Scan for the cell matching the given text and deliver its [X, Y] coordinate at center. 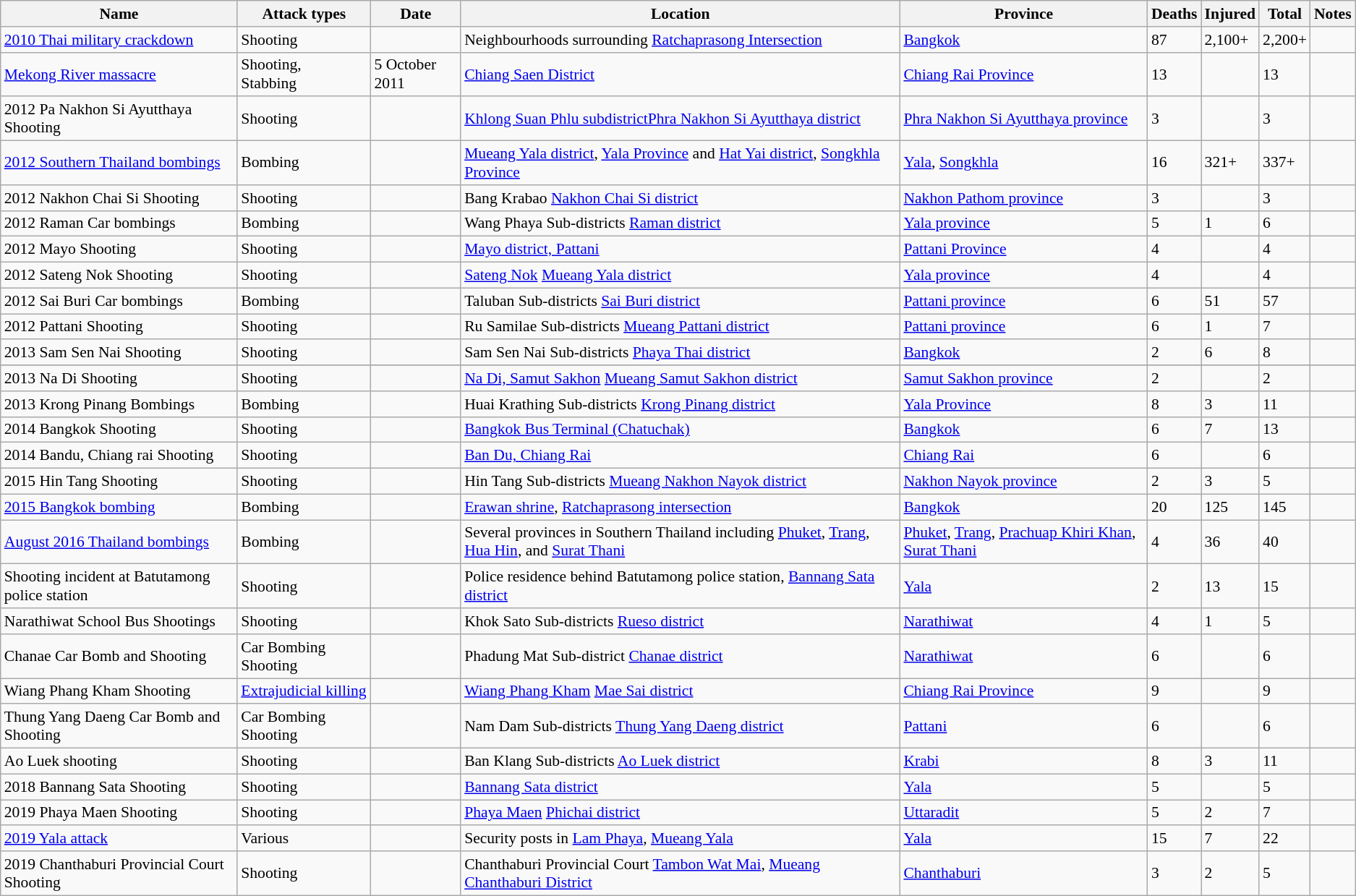
2019 Yala attack [119, 839]
2012 Sateng Nok Shooting [119, 276]
125 [1231, 507]
2012 Pa Nakhon Si Ayutthaya Shooting [119, 119]
51 [1231, 301]
Pattani [1023, 726]
Khok Sato Sub-districts Rueso district [680, 621]
Phra Nakhon Si Ayutthaya province [1023, 119]
Province [1023, 14]
Khlong Suan Phlu subdistrictPhra Nakhon Si Ayutthaya district [680, 119]
Ru Samilae Sub-districts Mueang Pattani district [680, 327]
Total [1284, 14]
2010 Thai military crackdown [119, 40]
Ban Du, Chiang Rai [680, 456]
Neighbourhoods surrounding Ratchaprasong Intersection [680, 40]
Wiang Phang Kham Mae Sai district [680, 691]
Extrajudicial killing [304, 691]
Chanthaburi [1023, 874]
22 [1284, 839]
Phaya Maen Phichai district [680, 813]
Deaths [1174, 14]
Mayo district, Pattani [680, 249]
Narathiwat School Bus Shootings [119, 621]
Injured [1231, 14]
2019 Chanthaburi Provincial Court Shooting [119, 874]
Nakhon Nayok province [1023, 482]
Wiang Phang Kham Shooting [119, 691]
2012 Mayo Shooting [119, 249]
Yala, Songkhla [1023, 163]
Phuket, Trang, Prachuap Khiri Khan, Surat Thani [1023, 542]
Ban Klang Sub-districts Ao Luek district [680, 761]
Various [304, 839]
Erawan shrine, Ratchaprasong intersection [680, 507]
36 [1231, 542]
Na Di, Samut Sakhon Mueang Samut Sakhon district [680, 378]
2012 Pattani Shooting [119, 327]
Name [119, 14]
2012 Nakhon Chai Si Shooting [119, 198]
Nam Dam Sub-districts Thung Yang Daeng district [680, 726]
Bangkok Bus Terminal (Chatuchak) [680, 430]
2014 Bangkok Shooting [119, 430]
337+ [1284, 163]
Chanthaburi Provincial Court Tambon Wat Mai, Mueang Chanthaburi District [680, 874]
Sam Sen Nai Sub-districts Phaya Thai district [680, 353]
Bannang Sata district [680, 787]
Chanae Car Bomb and Shooting [119, 657]
Wang Phaya Sub-districts Raman district [680, 223]
Bang Krabao Nakhon Chai Si district [680, 198]
Mueang Yala district, Yala Province and Hat Yai district, Songkhla Province [680, 163]
Huai Krathing Sub-districts Krong Pinang district [680, 404]
2018 Bannang Sata Shooting [119, 787]
2012 Raman Car bombings [119, 223]
2013 Na Di Shooting [119, 378]
321+ [1231, 163]
Pattani Province [1023, 249]
Date [415, 14]
Attack types [304, 14]
Ao Luek shooting [119, 761]
Thung Yang Daeng Car Bomb and Shooting [119, 726]
Nakhon Pathom province [1023, 198]
Krabi [1023, 761]
2015 Hin Tang Shooting [119, 482]
Chiang Rai [1023, 456]
Notes [1333, 14]
20 [1174, 507]
August 2016 Thailand bombings [119, 542]
2012 Southern Thailand bombings [119, 163]
Mekong River massacre [119, 74]
Uttaradit [1023, 813]
Shooting incident at Batutamong police station [119, 586]
5 October 2011 [415, 74]
2019 Phaya Maen Shooting [119, 813]
40 [1284, 542]
Yala Province [1023, 404]
2015 Bangkok bombing [119, 507]
Taluban Sub-districts Sai Buri district [680, 301]
Shooting,Stabbing [304, 74]
Security posts in Lam Phaya, Mueang Yala [680, 839]
Police residence behind Batutamong police station, Bannang Sata district [680, 586]
16 [1174, 163]
57 [1284, 301]
87 [1174, 40]
Hin Tang Sub-districts Mueang Nakhon Nayok district [680, 482]
Samut Sakhon province [1023, 378]
Sateng Nok Mueang Yala district [680, 276]
2014 Bandu, Chiang rai Shooting [119, 456]
Chiang Saen District [680, 74]
2,200+ [1284, 40]
2013 Sam Sen Nai Shooting [119, 353]
Several provinces in Southern Thailand including Phuket, Trang, Hua Hin, and Surat Thani [680, 542]
145 [1284, 507]
2012 Sai Buri Car bombings [119, 301]
Location [680, 14]
2,100+ [1231, 40]
2013 Krong Pinang Bombings [119, 404]
Phadung Mat Sub-district Chanae district [680, 657]
